Return the [X, Y] coordinate for the center point of the cell that contains the specified text.  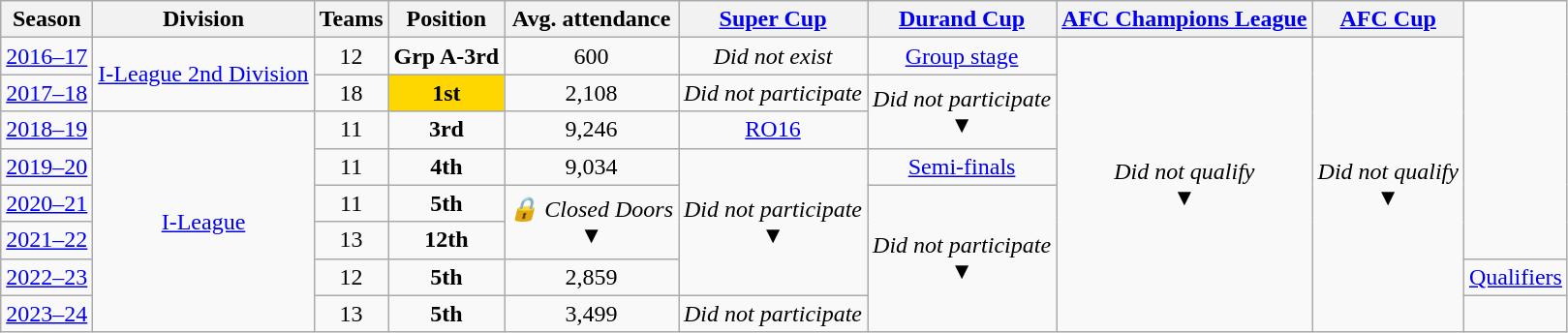
3,499 [592, 314]
Season [46, 19]
Division [203, 19]
Avg. attendance [592, 19]
2021–22 [46, 240]
I-League 2nd Division [203, 75]
Super Cup [773, 19]
2017–18 [46, 93]
AFC Cup [1388, 19]
Grp A-3rd [446, 56]
RO16 [773, 130]
2019–20 [46, 166]
18 [351, 93]
Qualifiers [1515, 277]
2018–19 [46, 130]
2020–21 [46, 203]
1st [446, 93]
2016–17 [46, 56]
2,859 [592, 277]
Did not exist [773, 56]
I-League [203, 222]
🔒 Closed Doors▼ [592, 222]
9,246 [592, 130]
Durand Cup [963, 19]
9,034 [592, 166]
Group stage [963, 56]
12th [446, 240]
2,108 [592, 93]
2022–23 [46, 277]
Semi-finals [963, 166]
Teams [351, 19]
3rd [446, 130]
2023–24 [46, 314]
600 [592, 56]
AFC Champions League [1184, 19]
4th [446, 166]
Position [446, 19]
